Return (x, y) of the center of cell containing provided text 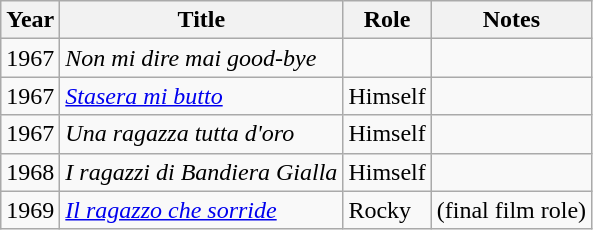
1969 (30, 210)
Notes (511, 20)
Rocky (387, 210)
I ragazzi di Bandiera Gialla (202, 172)
Role (387, 20)
1968 (30, 172)
Year (30, 20)
Il ragazzo che sorride (202, 210)
Title (202, 20)
Non mi dire mai good-bye (202, 58)
(final film role) (511, 210)
Stasera mi butto (202, 96)
Una ragazza tutta d'oro (202, 134)
